Locate the cell with the specified text and output its (X, Y) center coordinate. 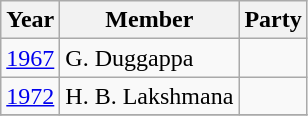
Party (273, 20)
H. B. Lakshmana (150, 96)
Year (30, 20)
G. Duggappa (150, 58)
1972 (30, 96)
Member (150, 20)
1967 (30, 58)
